Capture the cell that displays the provided text and extract its [X, Y] central coordinate. 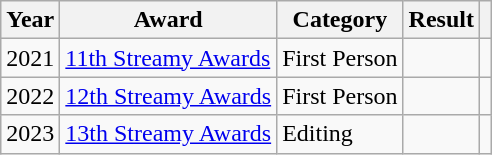
12th Streamy Awards [168, 96]
Editing [340, 134]
2023 [30, 134]
11th Streamy Awards [168, 58]
Result [441, 20]
Year [30, 20]
Award [168, 20]
2021 [30, 58]
Category [340, 20]
13th Streamy Awards [168, 134]
2022 [30, 96]
